Extract the [X, Y] coordinate from the center of the cell holding the provided text.  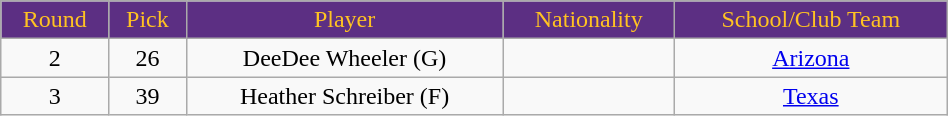
Heather Schreiber (F) [344, 96]
3 [55, 96]
39 [148, 96]
Arizona [810, 58]
Player [344, 20]
DeeDee Wheeler (G) [344, 58]
Texas [810, 96]
School/Club Team [810, 20]
Round [55, 20]
2 [55, 58]
26 [148, 58]
Nationality [588, 20]
Pick [148, 20]
